Provide the (x, y) coordinate of the cell's center where the given text is located.  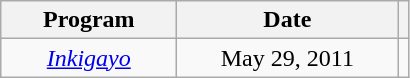
Program (89, 20)
Inkigayo (89, 58)
May 29, 2011 (288, 58)
Date (288, 20)
